Find where the given text appears and provide that cell's center as (X, Y) coordinate. 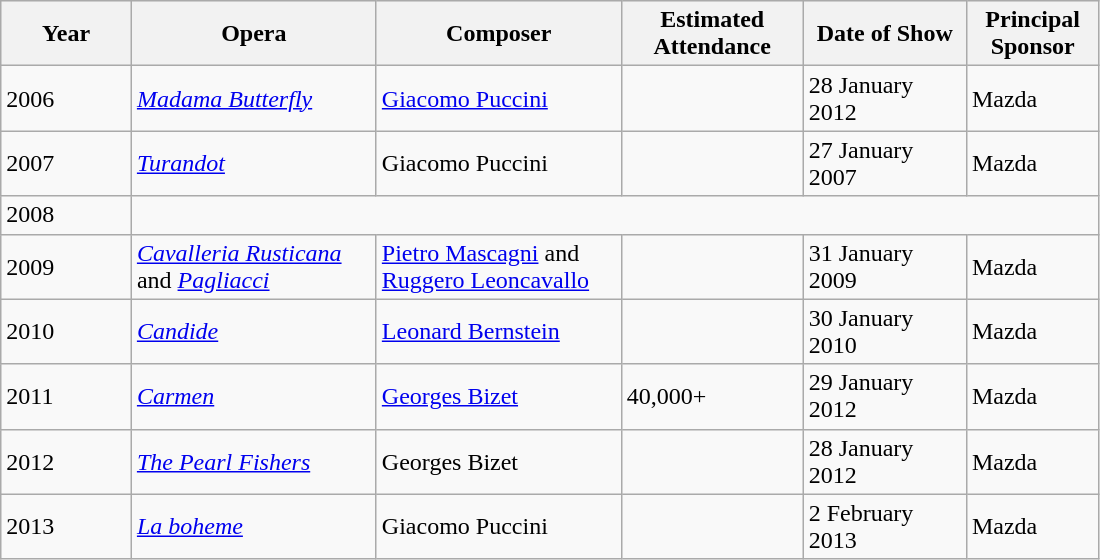
30 January 2010 (884, 332)
Candide (254, 332)
Year (66, 34)
40,000+ (712, 396)
Opera (254, 34)
2009 (66, 266)
Turandot (254, 164)
2010 (66, 332)
Cavalleria Rusticana and Pagliacci (254, 266)
The Pearl Fishers (254, 462)
2011 (66, 396)
31 January 2009 (884, 266)
Estimated Attendance (712, 34)
La boheme (254, 526)
2006 (66, 98)
27 January 2007 (884, 164)
Leonard Bernstein (498, 332)
29 January 2012 (884, 396)
2012 (66, 462)
2007 (66, 164)
2 February 2013 (884, 526)
2013 (66, 526)
Date of Show (884, 34)
Carmen (254, 396)
2008 (66, 215)
Pietro Mascagni and Ruggero Leoncavallo (498, 266)
Composer (498, 34)
Principal Sponsor (1032, 34)
Madama Butterfly (254, 98)
